Scan for the cell matching the given text and deliver its (x, y) coordinate at center. 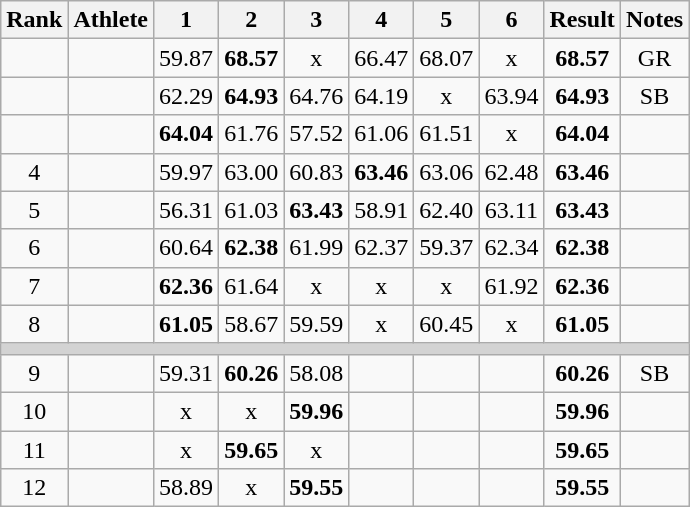
61.06 (382, 134)
60.64 (186, 248)
61.76 (252, 134)
57.52 (316, 134)
2 (252, 20)
62.34 (512, 248)
62.29 (186, 96)
60.83 (316, 172)
3 (316, 20)
11 (34, 449)
59.87 (186, 58)
10 (34, 411)
59.59 (316, 324)
1 (186, 20)
62.40 (446, 210)
58.67 (252, 324)
63.00 (252, 172)
59.97 (186, 172)
68.07 (446, 58)
60.45 (446, 324)
12 (34, 488)
64.19 (382, 96)
59.37 (446, 248)
58.08 (316, 373)
61.99 (316, 248)
63.11 (512, 210)
64.76 (316, 96)
63.06 (446, 172)
Result (582, 20)
61.03 (252, 210)
61.64 (252, 286)
Rank (34, 20)
58.89 (186, 488)
8 (34, 324)
GR (654, 58)
9 (34, 373)
63.94 (512, 96)
Notes (654, 20)
Athlete (111, 20)
62.37 (382, 248)
62.48 (512, 172)
66.47 (382, 58)
7 (34, 286)
58.91 (382, 210)
56.31 (186, 210)
59.31 (186, 373)
61.51 (446, 134)
61.92 (512, 286)
